Output the [x, y] coordinate of the center of the cell containing the given text.  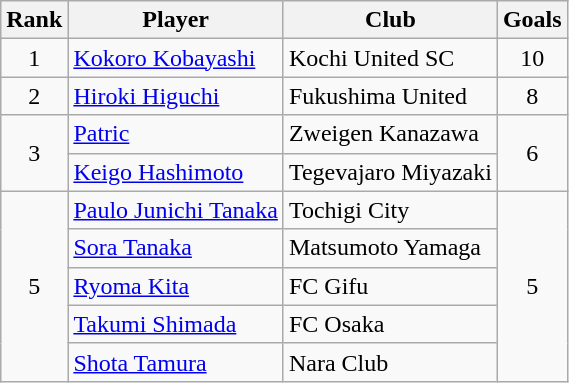
10 [532, 58]
Player [176, 20]
8 [532, 96]
Goals [532, 20]
Sora Tanaka [176, 248]
Ryoma Kita [176, 286]
6 [532, 153]
Nara Club [390, 362]
Kokoro Kobayashi [176, 58]
Hiroki Higuchi [176, 96]
2 [34, 96]
Patric [176, 134]
Zweigen Kanazawa [390, 134]
1 [34, 58]
3 [34, 153]
Kochi United SC [390, 58]
Paulo Junichi Tanaka [176, 210]
Tochigi City [390, 210]
Matsumoto Yamaga [390, 248]
Tegevajaro Miyazaki [390, 172]
Club [390, 20]
Shota Tamura [176, 362]
Takumi Shimada [176, 324]
Rank [34, 20]
FC Osaka [390, 324]
FC Gifu [390, 286]
Keigo Hashimoto [176, 172]
Fukushima United [390, 96]
